Identify which cell holds the provided text, then report its [x, y] central coordinate. 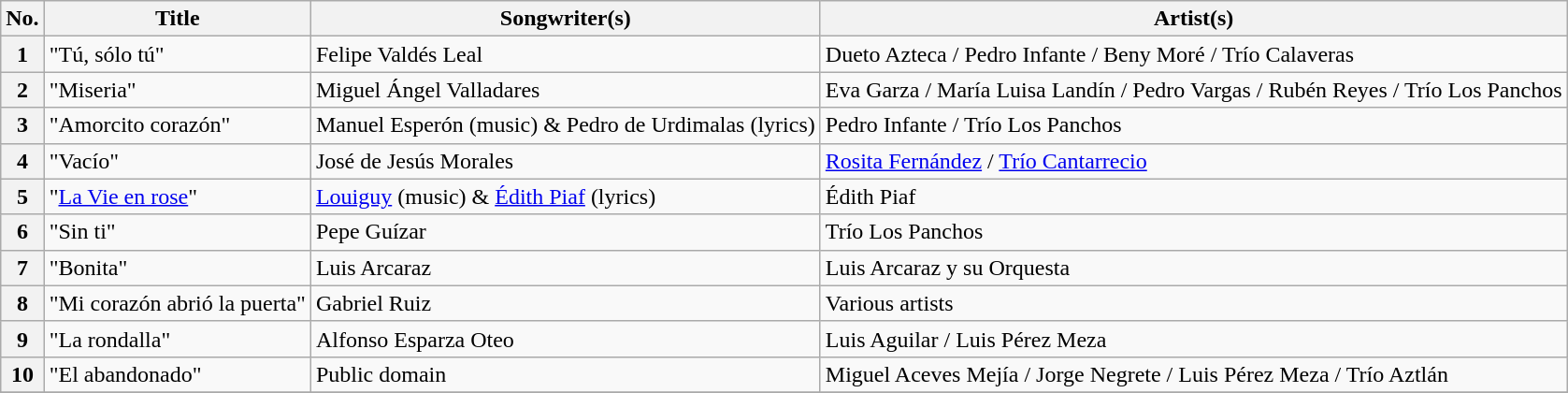
7 [22, 268]
2 [22, 90]
Miguel Aceves Mejía / Jorge Negrete / Luis Pérez Meza / Trío Aztlán [1193, 374]
Trío Los Panchos [1193, 232]
Title [178, 19]
Louiguy (music) & Édith Piaf (lyrics) [565, 196]
No. [22, 19]
10 [22, 374]
Felipe Valdés Leal [565, 54]
Eva Garza / María Luisa Landín / Pedro Vargas / Rubén Reyes / Trío Los Panchos [1193, 90]
Rosita Fernández / Trío Cantarrecio [1193, 161]
"Vacío" [178, 161]
1 [22, 54]
5 [22, 196]
3 [22, 125]
Luis Arcaraz y su Orquesta [1193, 268]
"El abandonado" [178, 374]
Artist(s) [1193, 19]
Miguel Ángel Valladares [565, 90]
Gabriel Ruiz [565, 303]
8 [22, 303]
"Amorcito corazón" [178, 125]
Pedro Infante / Trío Los Panchos [1193, 125]
Public domain [565, 374]
Luis Arcaraz [565, 268]
"Tú, sólo tú" [178, 54]
Pepe Guízar [565, 232]
Luis Aguilar / Luis Pérez Meza [1193, 339]
6 [22, 232]
4 [22, 161]
"La rondalla" [178, 339]
José de Jesús Morales [565, 161]
Dueto Azteca / Pedro Infante / Beny Moré / Trío Calaveras [1193, 54]
"Bonita" [178, 268]
9 [22, 339]
"La Vie en rose" [178, 196]
Various artists [1193, 303]
"Sin ti" [178, 232]
Manuel Esperón (music) & Pedro de Urdimalas (lyrics) [565, 125]
"Miseria" [178, 90]
Songwriter(s) [565, 19]
"Mi corazón abrió la puerta" [178, 303]
Alfonso Esparza Oteo [565, 339]
Édith Piaf [1193, 196]
